Scan for the cell matching the given text and deliver its (x, y) coordinate at center. 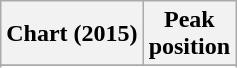
Chart (2015) (72, 34)
Peak position (189, 34)
